Provide the [X, Y] coordinate of the cell's center where the given text is located.  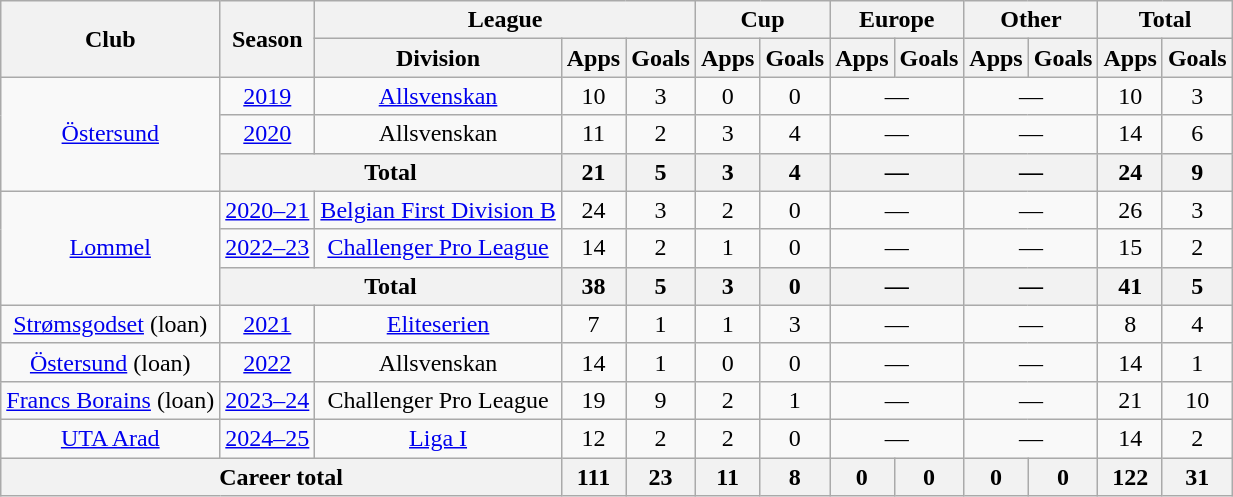
Career total [282, 477]
2019 [268, 96]
122 [1130, 477]
26 [1130, 210]
2021 [268, 324]
2020–21 [268, 210]
2020 [268, 134]
League [506, 20]
Östersund [110, 134]
Club [110, 39]
Eliteserien [438, 324]
6 [1197, 134]
15 [1130, 248]
12 [593, 438]
2023–24 [268, 400]
Season [268, 39]
7 [593, 324]
Europe [897, 20]
38 [593, 286]
Other [1031, 20]
23 [661, 477]
Strømsgodset (loan) [110, 324]
Division [438, 58]
2022–23 [268, 248]
Östersund (loan) [110, 362]
Liga I [438, 438]
Lommel [110, 248]
31 [1197, 477]
2022 [268, 362]
UTA Arad [110, 438]
111 [593, 477]
41 [1130, 286]
2024–25 [268, 438]
Belgian First Division B [438, 210]
Francs Borains (loan) [110, 400]
19 [593, 400]
Cup [762, 20]
